For the text-containing cell, return its midpoint in (x, y) coordinate format. 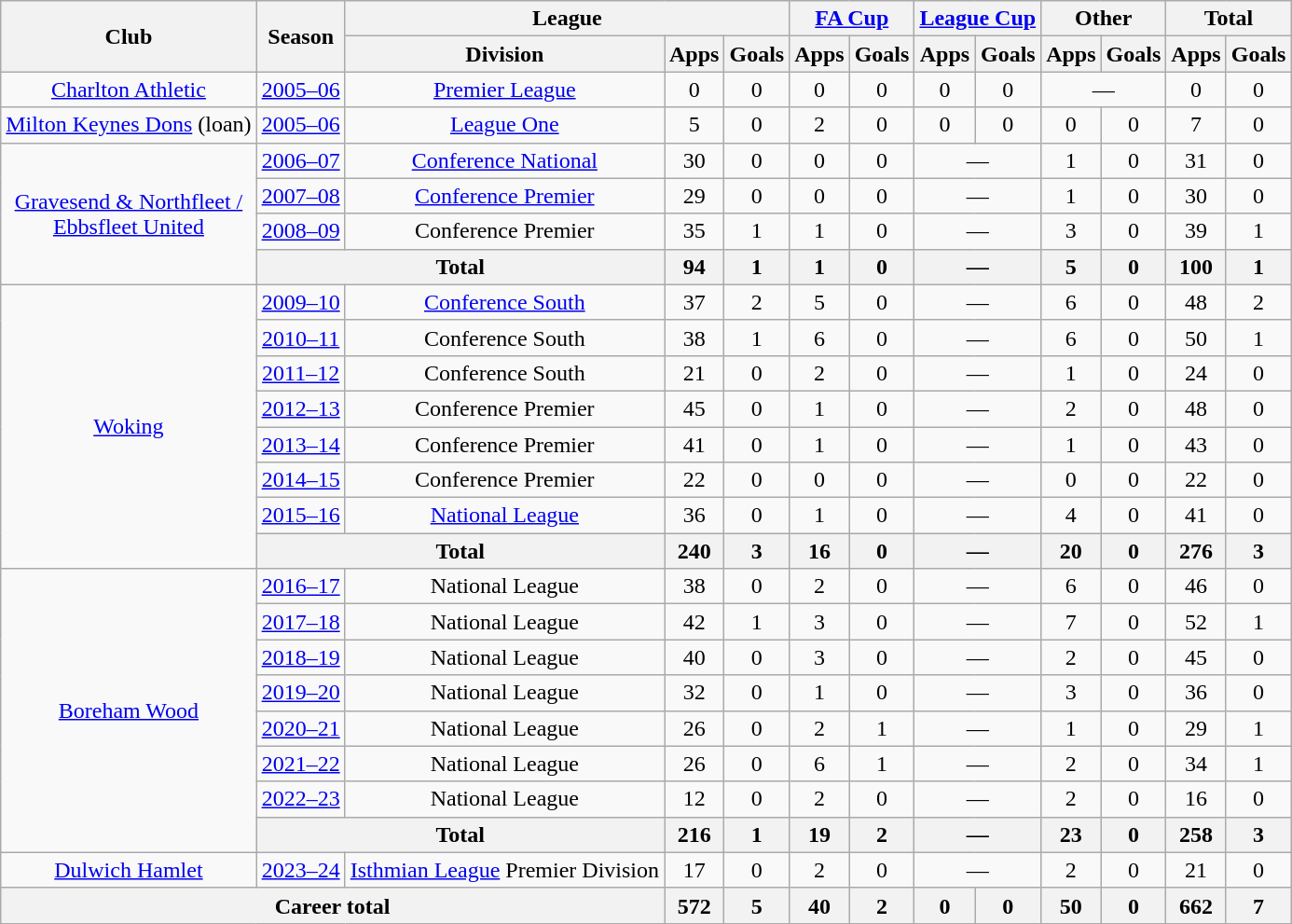
12 (694, 799)
39 (1196, 231)
Dulwich Hamlet (129, 870)
42 (694, 622)
35 (694, 231)
Club (129, 36)
52 (1196, 622)
Boreham Wood (129, 710)
2006–07 (300, 160)
Charlton Athletic (129, 90)
19 (819, 834)
2019–20 (300, 693)
2018–19 (300, 657)
Other (1104, 19)
Conference National (504, 160)
43 (1196, 445)
Woking (129, 426)
2007–08 (300, 196)
2014–15 (300, 480)
31 (1196, 160)
Milton Keynes Dons (loan) (129, 125)
258 (1196, 834)
2016–17 (300, 586)
2021–22 (300, 764)
100 (1196, 267)
2022–23 (300, 799)
4 (1071, 516)
240 (694, 551)
94 (694, 267)
2017–18 (300, 622)
League Cup (978, 19)
572 (694, 905)
216 (694, 834)
League (567, 19)
2020–21 (300, 728)
37 (694, 302)
2008–09 (300, 231)
276 (1196, 551)
Season (300, 36)
Division (504, 54)
Isthmian League Premier Division (504, 870)
24 (1196, 373)
32 (694, 693)
17 (694, 870)
46 (1196, 586)
Premier League (504, 90)
Gravesend & Northfleet /Ebbsfleet United (129, 214)
662 (1196, 905)
FA Cup (852, 19)
20 (1071, 551)
34 (1196, 764)
2023–24 (300, 870)
League One (504, 125)
2015–16 (300, 516)
2013–14 (300, 445)
2012–13 (300, 408)
23 (1071, 834)
2011–12 (300, 373)
2009–10 (300, 302)
2010–11 (300, 338)
Career total (333, 905)
